Scan for the cell matching the given text and deliver its [x, y] coordinate at center. 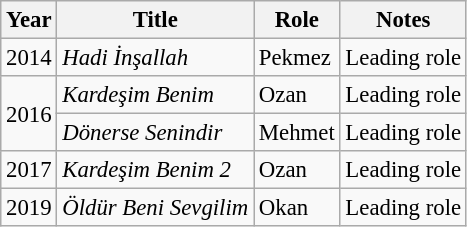
Title [156, 20]
Kardeşim Benim 2 [156, 170]
Dönerse Senindir [156, 133]
Mehmet [298, 133]
Year [29, 20]
Okan [298, 208]
Hadi İnşallah [156, 58]
2019 [29, 208]
Kardeşim Benim [156, 95]
Notes [403, 20]
Role [298, 20]
2017 [29, 170]
Pekmez [298, 58]
Öldür Beni Sevgilim [156, 208]
2014 [29, 58]
2016 [29, 114]
